Provide the (x, y) coordinate of the cell's center where the given text is located.  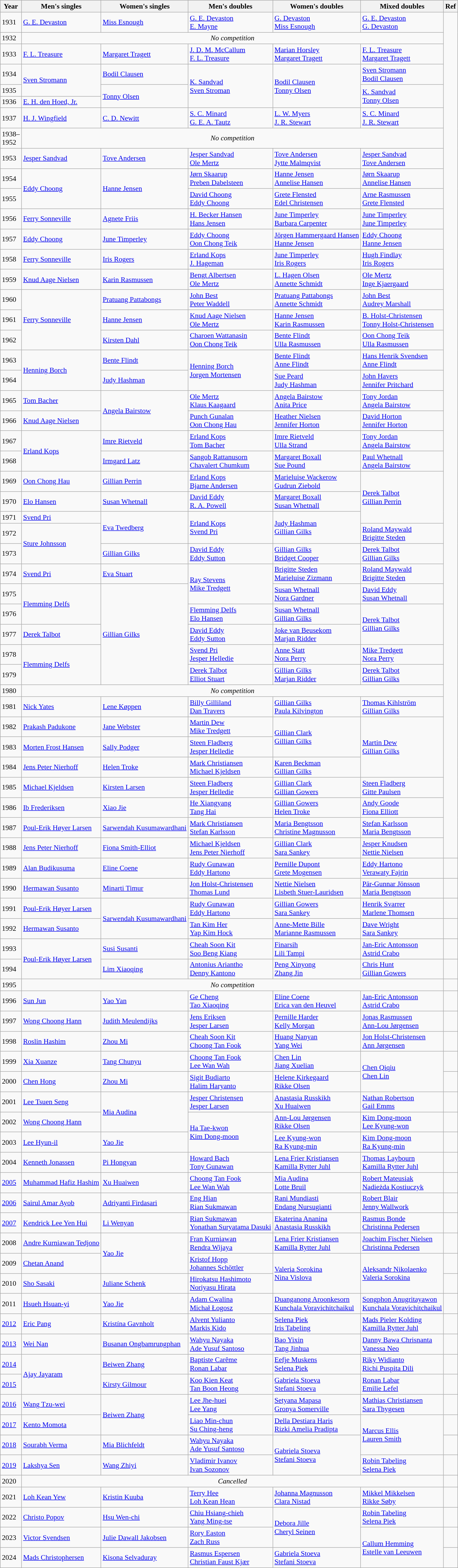
Kristína Gavnholt (145, 1324)
Eline Coene Erica van den Heuvel (317, 1001)
Tove Andersen (145, 158)
Sho Sasaki (61, 1284)
John Havers Jennifer Pritchard (402, 380)
Knud Aage Nielsen Ole Mertz (230, 320)
Cancelled (233, 1481)
Lene Køppen (145, 707)
2002 (11, 1122)
1975 (11, 594)
Hanne Jensen Annelise Hansen (317, 178)
Mia Audina (145, 1112)
John Best Audrey Marshall (402, 300)
1997 (11, 1021)
Hirokatsu Hashimoto Noriyasu Hirata (230, 1284)
Imre Rietveld (145, 441)
Gillian Gilks Marjan Ridder (317, 675)
David Choong Eddy Choong (230, 199)
1934 (11, 75)
Oon Chong Teik Ulla Rasmussen (402, 340)
Anne-Mette Bille Marianne Rasmussen (317, 928)
Wei Nan (61, 1344)
Svend Pri Jesper Helledie (230, 654)
Fiona Smith-Elliot (145, 848)
Morten Frost Hansen (61, 747)
1962 (11, 340)
Paul Whetnall Angela Bairstow (402, 461)
Lee Kyung-won Ra Kyung-min (317, 1142)
Ray Stevens Mike Tredgett (230, 584)
John Best Peter Waddell (230, 300)
2016 (11, 1405)
Judith Meulendijks (145, 1021)
Eddy Choong Hanne Jensen (402, 239)
Nick Yates (61, 707)
Robert Mateusiak Nadieżda Kostiuczyk (402, 1183)
Chen Lin Jiang Xuelian (317, 1062)
Hsu Wen-chi (145, 1517)
Lee Hyun-il (61, 1142)
2009 (11, 1263)
Mia Blichfeldt (145, 1445)
1978 (11, 654)
Jörgen Hammergaard Hansen Hanne Jensen (317, 239)
1937 (11, 118)
June Timperley Iris Rogers (317, 260)
1993 (11, 949)
1980 (11, 691)
Jon Holst-Christensen Ann Jørgensen (402, 1041)
Eric Pang (61, 1324)
Huang Nanyan Yang Wei (317, 1041)
Chiu Hsiang-chieh Yang Ming-tse (230, 1517)
Wang Zhiyi (145, 1465)
Mathias Christiansen Sara Thygesen (402, 1405)
1965 (11, 401)
Bao Yixin Tang Jinhua (317, 1344)
2011 (11, 1304)
Grete Flensted Edel Christensen (317, 199)
Karen Beckman Gillian Gilks (317, 767)
Kendrick Lee Yen Hui (61, 1223)
1992 (11, 928)
Mike Tredgett Nora Perry (402, 654)
Joachim Fischer Nielsen Christinna Pedersen (402, 1243)
Hans Henrik Svendsen Anne Flindt (402, 361)
Busanan Ongbamrungphan (145, 1344)
Ole Mertz Klaus Kaagaard (230, 401)
1957 (11, 239)
Derek Talbot (61, 635)
Helene Kirkegaard Rikke Olsen (317, 1082)
1936 (11, 102)
David Horton Jennifer Horton (402, 421)
Ole Mertz Inge Kjaergaard (402, 279)
Setyana Mapasa Gronya Somerville (317, 1405)
2006 (11, 1202)
Danny Bawa Chrisnanta Vanessa Neo (402, 1344)
Selena Piek Iris Tabeling (317, 1324)
1958 (11, 260)
1987 (11, 828)
2003 (11, 1142)
Erland Kops J. Hageman (230, 260)
David Eddy Susan Whetnall (402, 594)
Gillian Gowers Helen Troke (317, 808)
2014 (11, 1364)
2001 (11, 1102)
K. Sandvad Tonny Olsen (402, 96)
1999 (11, 1062)
Bengt Albertsen Ole Mertz (230, 279)
Kirsty Gilmour (145, 1385)
Dave Wright Sara Sankey (402, 928)
Jørn Skaarup Preben Dabelsteen (230, 178)
Mark Christiansen Stefan Karlsson (230, 828)
Susan Whetnall Gillian Gilks (317, 614)
1933 (11, 54)
Erland Kops Tom Bacher (230, 441)
Heather Nielsen Jennifer Horton (317, 421)
Nathan Robertson Gail Emms (402, 1102)
2022 (11, 1517)
Judy Hashman (145, 380)
Ge Cheng Tao Xiaoqing (230, 1001)
Gillian Clark Gillian Gilks (317, 737)
Miss Esnough (145, 22)
Ha Tae-kwon Kim Dong-moon (230, 1132)
1986 (11, 808)
Susan Whetnall Nora Gardner (317, 594)
G. Devaston Miss Esnough (317, 22)
Julie Dawall Jakobsen (145, 1537)
Michael Kjeldsen (61, 787)
Kento Momota (61, 1425)
Erland Kops Svend Pri (230, 528)
Kim Dong-moon Ra Kyung-min (402, 1142)
Flemming Delfs Elo Hansen (230, 614)
1991 (11, 909)
Derek Talbot Gillian Perrin (402, 497)
Steen Fladberg Gitte Paulsen (402, 787)
Kisona Selvaduray (145, 1558)
2005 (11, 1183)
Hugh Findlay Iris Rogers (402, 260)
Tonny Olsen (145, 96)
Rani Mundiasti Endang Nursugianti (317, 1202)
L. Hagen Olsen Annette Schmidt (317, 279)
Bodil Clausen (145, 75)
1982 (11, 727)
Xia Xuanze (61, 1062)
Gillian Gowers Sara Sankey (317, 909)
Prakash Padukone (61, 727)
1967 (11, 441)
David Eddy R. A. Powell (230, 501)
Terry Hee Loh Kean Hean (230, 1497)
Helen Troke (145, 767)
G. E. Devaston (61, 22)
1938– 1952 (11, 138)
Mixed doubles (402, 6)
Stefan Karlsson Maria Bengtsson (402, 828)
Agnete Friis (145, 219)
Bodil Clausen Tonny Olsen (317, 86)
Kristin Kuuba (145, 1497)
Arne Rasmussen Grete Flensted (402, 199)
Pär-Gunnar Jönsson Maria Bengtsson (402, 888)
Tan Kim Her Yap Kim Hock (230, 928)
Karin Rasmussen (145, 279)
Jesper Knudsen Nettie Nielsen (402, 848)
Ronan Labar Emilie Lefel (402, 1385)
Henning Borch (61, 370)
Victor Svendsen (61, 1537)
June Timperley (145, 239)
Oon Chong Hau (61, 481)
Duanganong Aroonkesorn Kunchala Voravichitchaikul (317, 1304)
Lee Tsuen Seng (61, 1102)
Charoen Wattanasin Oon Chong Teik (230, 340)
Rasmus Bonde Christinna Pedersen (402, 1223)
Derek Talbot Elliot Stuart (230, 675)
Kenneth Jonassen (61, 1162)
June Timperley Barbara Carpenter (317, 219)
Margaret Boxall Susan Whetnall (317, 501)
1990 (11, 888)
Mark Christiansen Michael Kjeldsen (230, 767)
2004 (11, 1162)
1984 (11, 767)
Callum Hemming Estelle van Leeuwen (402, 1548)
Kirsten Dahl (145, 340)
1960 (11, 300)
Della Destiara Haris Rizki Amelia Pradipta (317, 1425)
Rasmus Espersen Christian Faust Kjær (230, 1558)
1955 (11, 199)
1961 (11, 320)
1959 (11, 279)
G. E. Devaston E. Mayne (230, 22)
Riky Widianto Richi Puspita Dili (402, 1364)
Michael Kjeldsen Jens Peter Nierhoff (230, 848)
Erland Kops (61, 451)
Valeria Sorokina Nina Vislova (317, 1273)
Angela Bairstow Anita Price (317, 401)
S. C. Minard J. R. Stewart (402, 118)
Christo Popov (61, 1517)
Jørn Skaarup Annelise Hansen (402, 178)
Nettie Nielsen Lisbeth Stuer-Lauridsen (317, 888)
Iris Rogers (145, 260)
Susi Susanti (145, 949)
1954 (11, 178)
1973 (11, 553)
Jesper Sandvad Ole Mertz (230, 158)
K. Sandvad Sven Stroman (230, 86)
Men's doubles (230, 6)
2000 (11, 1082)
Sourabh Verma (61, 1445)
Roslin Hashim (61, 1041)
Women's singles (145, 6)
Hsueh Hsuan-yi (61, 1304)
Angela Bairstow (145, 411)
Gillian Clark Gillian Gowers (317, 787)
Eline Coene (145, 868)
1988 (11, 848)
Erland Kops Bjarne Andersen (230, 481)
Martin Dew Mike Tredgett (230, 727)
Margaret Boxall Sue Pound (317, 461)
1979 (11, 675)
Judy Hashman Gillian Gilks (317, 528)
Jens Eriksen Jesper Larsen (230, 1021)
Imre Rietveld Ulla Strand (317, 441)
Sven Stromann (61, 81)
Bente Flindt Anne Flindt (317, 361)
Henning Borch Jorgen Mortensen (230, 370)
Sun Jun (61, 1001)
Fran Kurniawan Rendra Wijaya (230, 1243)
Gillian Perrin (145, 481)
2010 (11, 1284)
2018 (11, 1445)
Johanna Magnusson Clara Nistad (317, 1497)
Sven Stromann Bodil Clausen (402, 75)
Sue Peard Judy Hashman (317, 380)
1963 (11, 361)
Loh Kean Yew (61, 1497)
1971 (11, 518)
Ann-Lou Jørgensen Rikke Olsen (317, 1122)
Songphon Anugritayawon Kunchala Voravichitchaikul (402, 1304)
C. D. Newitt (145, 118)
Marcus Ellis Lauren Smith (402, 1435)
Juliane Schenk (145, 1284)
Gillian Gilks Bridget Cooper (317, 553)
Finarsih Lili Tampi (317, 949)
Mads Christophersen (61, 1558)
Ajay Jayaram (61, 1374)
Cheah Soon Kit Soo Beng Kiang (230, 949)
Sangob Rattanusorn Chavalert Chumkum (230, 461)
2023 (11, 1537)
1977 (11, 635)
2020 (11, 1481)
Antonius Ariantho Denny Kantono (230, 969)
Howard Bach Tony Gunawan (230, 1162)
1974 (11, 574)
1976 (11, 614)
1935 (11, 90)
Brigitte Steden Marieluise Zizmann (317, 574)
Kim Dong-moon Lee Kyung-won (402, 1122)
2007 (11, 1223)
Mads Pieler Kolding Kamilla Rytter Juhl (402, 1324)
1972 (11, 534)
Vladimir Ivanov Ivan Sozonov (230, 1465)
Kirsten Larsen (145, 787)
Tom Bacher (61, 401)
2013 (11, 1344)
1998 (11, 1041)
Muhammad Hafiz Hashim (61, 1183)
Jon Holst-Christensen Thomas Lund (230, 888)
1966 (11, 421)
1953 (11, 158)
June Timperley June Timperley (402, 219)
Chen Qiqiu Chen Lin (402, 1072)
Marieluise Wackerow Gudrun Ziebold (317, 481)
S. C. Minard G. E. A. Tautz (230, 118)
Baptiste Carême Ronan Labar (230, 1364)
Peng Xinyong Zhang Jin (317, 969)
Mikkel Mikkelsen Rikke Søby (402, 1497)
Xiao Jie (145, 808)
1996 (11, 1001)
B. Holst-Christensen Tonny Holst-Christensen (402, 320)
2019 (11, 1465)
Anastasia Russkikh Xu Huaiwen (317, 1102)
Li Wenyan (145, 1223)
Joke van Beusekom Marjan Ridder (317, 635)
Jesper Christensen Jesper Larsen (230, 1102)
2015 (11, 1385)
1956 (11, 219)
Rory Easton Zach Russ (230, 1537)
F. L. Treasure Margaret Tragett (402, 54)
Yao Yan (145, 1001)
1968 (11, 461)
Lim Xiaoqing (145, 969)
Punch Gunalan Oon Chong Hau (230, 421)
He Xiangyang Tang Hai (230, 808)
Jesper Sandvad (61, 158)
Pratuang Pattabongs Annette Schmidt (317, 300)
Billy Gilliland Dan Travers (230, 707)
1931 (11, 22)
1964 (11, 380)
1932 (11, 38)
1989 (11, 868)
Thomas Laybourn Kamilla Rytter Juhl (402, 1162)
Bente Flindt Ulla Rasmussen (317, 340)
Alan Budikusuma (61, 868)
Women's doubles (317, 6)
Robert Blair Jenny Wallwork (402, 1202)
Irmgard Latz (145, 461)
Koo Kien Keat Tan Boon Heong (230, 1385)
Ib Frederiksen (61, 808)
1969 (11, 481)
H. J. Wingfield (61, 118)
Pratuang Pattabongs (145, 300)
1994 (11, 969)
Chen Hong (61, 1082)
Chetan Anand (61, 1263)
Sairul Amar Ayob (61, 1202)
L. W. Myers J. R. Stewart (317, 118)
1970 (11, 501)
Maria Bengtsson Christine Magnusson (317, 828)
Sally Podger (145, 747)
Sture Johnsson (61, 543)
Martin Dew Gillian Gilks (402, 747)
Margaret Tragett (145, 54)
Anne Statt Nora Perry (317, 654)
Lee Jhe-huei Lee Yang (230, 1405)
Liao Min-chun Su Ching-heng (230, 1425)
Jane Webster (145, 727)
Andy Goode Fiona Elliott (402, 808)
Year (11, 6)
Eva Stuart (145, 574)
Eva Twedberg (145, 528)
Ref (450, 6)
J. D. M. McCallum F. L. Treasure (230, 54)
Aleksandr Nikolaenko Valeria Sorokina (402, 1273)
Cheah Soon Kit Choong Tan Fook (230, 1041)
Pernille Harder Kelly Morgan (317, 1021)
Adriyanti Firdasari (145, 1202)
Jonas Rasmussen Ann-Lou Jørgensen (402, 1021)
Hanne Jensen Karin Rasmussen (317, 320)
Kristof Hopp Johannes Schöttler (230, 1263)
Lakshya Sen (61, 1465)
Alvent Yulianto Markis Kido (230, 1324)
1985 (11, 787)
Pi Hongyan (145, 1162)
Xu Huaiwen (145, 1183)
Henrik Svarrer Marlene Thomsen (402, 909)
Ekaterina Ananina Anastasia Russkikh (317, 1223)
Jesper Sandvad Tove Andersen (402, 158)
Tang Chunyu (145, 1062)
Eddy Hartono Verawaty Fajrin (402, 868)
Rian Sukmawan Yonathan Suryatama Dasuki (230, 1223)
Debora Jille Cheryl Seinen (317, 1527)
1995 (11, 985)
Chris Hunt Gillian Gowers (402, 969)
Eefje Muskens Selena Piek (317, 1364)
1981 (11, 707)
Susan Whetnall (145, 501)
Mia Audina Lotte Bruil (317, 1183)
Adam Cwalina Michał Łogosz (230, 1304)
Gillian Clark Sara Sankey (317, 848)
E. H. den Hoed, Jr. (61, 102)
Sigit Budiarto Halim Haryanto (230, 1082)
Wang Tzu-wei (61, 1405)
Andre Kurniawan Tedjono (61, 1243)
2017 (11, 1425)
Bente Flindt (145, 361)
Pernille Dupont Grete Mogensen (317, 868)
Eng Hian Rian Sukmawan (230, 1202)
Eddy Choong Oon Chong Teik (230, 239)
2012 (11, 1324)
F. L. Treasure (61, 54)
G. E. Devaston G. Devaston (402, 22)
2008 (11, 1243)
H. Becker Hansen Hans Jensen (230, 219)
2021 (11, 1497)
2024 (11, 1558)
Minarti Timur (145, 888)
Thomas Kihlström Gillian Gilks (402, 707)
Elo Hansen (61, 501)
Marian Horsley Margaret Tragett (317, 54)
Tove Andersen Jytte Malmqvist (317, 158)
Gillian Gilks Paula Kilvington (317, 707)
1983 (11, 747)
Men's singles (61, 6)
